For the text-containing cell, return its midpoint in (X, Y) coordinate format. 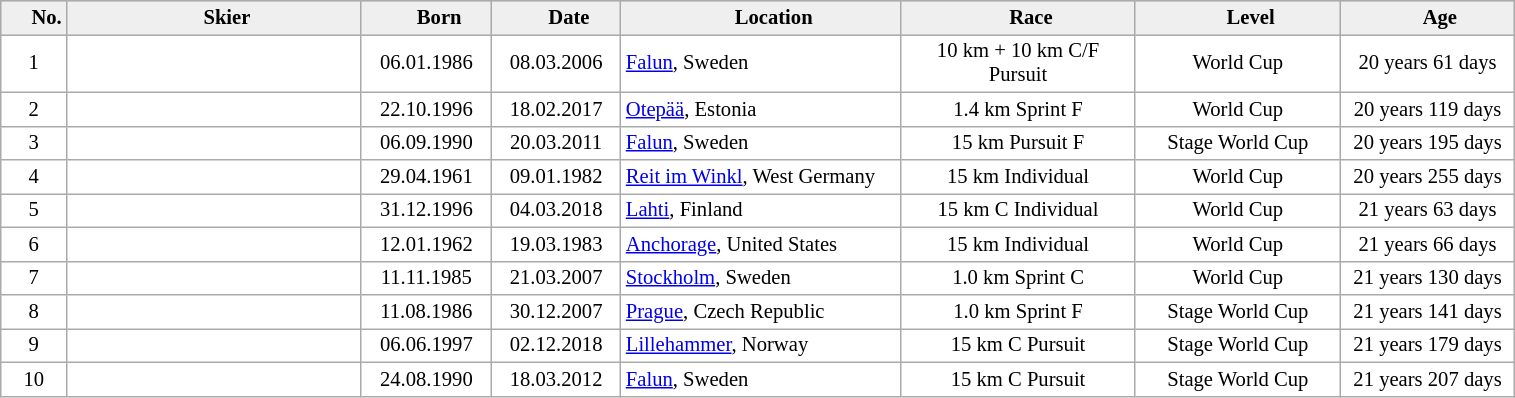
06.06.1997 (426, 345)
Prague, Czech Republic (761, 311)
Lillehammer, Norway (761, 345)
19.03.1983 (556, 244)
21 years 179 days (1428, 345)
3 (34, 143)
Stockholm, Sweden (761, 278)
18.03.2012 (556, 379)
21 years 63 days (1428, 210)
04.03.2018 (556, 210)
10 (34, 379)
06.01.1986 (426, 63)
Age (1428, 17)
15 km Pursuit F (1018, 143)
2 (34, 109)
Lahti, Finland (761, 210)
Date (556, 17)
Reit im Winkl, West Germany (761, 177)
20 years 255 days (1428, 177)
11.11.1985 (426, 278)
12.01.1962 (426, 244)
24.08.1990 (426, 379)
6 (34, 244)
21 years 141 days (1428, 311)
02.12.2018 (556, 345)
15 km C Individual (1018, 210)
1.0 km Sprint C (1018, 278)
22.10.1996 (426, 109)
06.09.1990 (426, 143)
Race (1018, 17)
20 years 61 days (1428, 63)
21 years 130 days (1428, 278)
Anchorage, United States (761, 244)
18.02.2017 (556, 109)
20 years 195 days (1428, 143)
10 km + 10 km C/F Pursuit (1018, 63)
20.03.2011 (556, 143)
11.08.1986 (426, 311)
7 (34, 278)
5 (34, 210)
1.0 km Sprint F (1018, 311)
09.01.1982 (556, 177)
31.12.1996 (426, 210)
4 (34, 177)
21.03.2007 (556, 278)
20 years 119 days (1428, 109)
30.12.2007 (556, 311)
Otepää, Estonia (761, 109)
No. (34, 17)
Born (426, 17)
29.04.1961 (426, 177)
08.03.2006 (556, 63)
Skier (214, 17)
21 years 66 days (1428, 244)
8 (34, 311)
1 (34, 63)
21 years 207 days (1428, 379)
Level (1238, 17)
9 (34, 345)
Location (761, 17)
1.4 km Sprint F (1018, 109)
